Extract the (x, y) coordinate from the center of the cell holding the provided text.  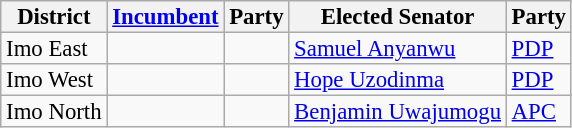
Imo North (54, 112)
Imo East (54, 49)
Benjamin Uwajumogu (398, 112)
Hope Uzodinma (398, 80)
District (54, 17)
Elected Senator (398, 17)
APC (538, 112)
Imo West (54, 80)
Incumbent (166, 17)
Samuel Anyanwu (398, 49)
